Detect which cell encompasses the target text, then output its (X, Y) center coordinate. 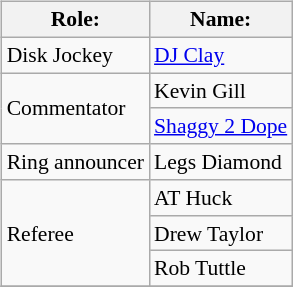
Shaggy 2 Dope (220, 126)
Ring announcer (76, 162)
Legs Diamond (220, 162)
DJ Clay (220, 55)
Commentator (76, 108)
Drew Taylor (220, 233)
Kevin Gill (220, 91)
Referee (76, 234)
AT Huck (220, 198)
Role: (76, 20)
Name: (220, 20)
Rob Tuttle (220, 269)
Disk Jockey (76, 55)
